Pinpoint the cell where the given text exists, returning its (X, Y) midpoint coordinate. 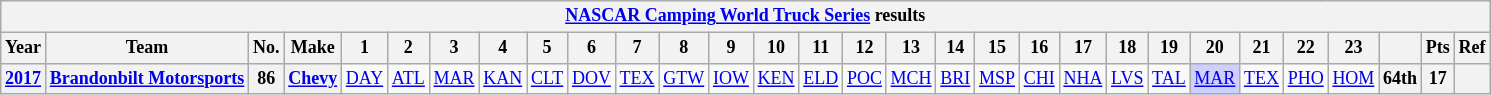
19 (1169, 48)
5 (548, 48)
Chevy (313, 78)
CHI (1039, 78)
Pts (1438, 48)
TAL (1169, 78)
MCH (911, 78)
Brandonbilt Motorsports (146, 78)
64th (1400, 78)
4 (503, 48)
22 (1306, 48)
11 (821, 48)
16 (1039, 48)
86 (266, 78)
MSP (998, 78)
HOM (1354, 78)
2017 (24, 78)
10 (776, 48)
18 (1128, 48)
6 (592, 48)
DOV (592, 78)
15 (998, 48)
ATL (409, 78)
3 (454, 48)
7 (637, 48)
CLT (548, 78)
Make (313, 48)
Year (24, 48)
DAY (364, 78)
12 (865, 48)
LVS (1128, 78)
21 (1262, 48)
23 (1354, 48)
ELD (821, 78)
Team (146, 48)
1 (364, 48)
PHO (1306, 78)
8 (684, 48)
KEN (776, 78)
14 (956, 48)
GTW (684, 78)
20 (1215, 48)
No. (266, 48)
9 (732, 48)
NHA (1083, 78)
BRI (956, 78)
IOW (732, 78)
KAN (503, 78)
POC (865, 78)
13 (911, 48)
NASCAR Camping World Truck Series results (746, 16)
Ref (1472, 48)
2 (409, 48)
